For the text-containing cell, return its midpoint in [X, Y] coordinate format. 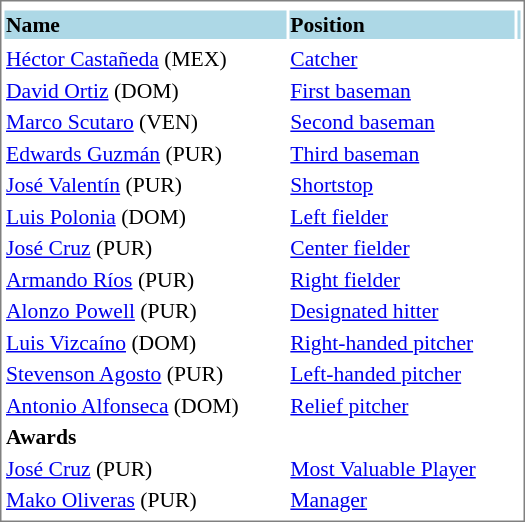
Most Valuable Player [402, 468]
Shortstop [402, 185]
Manager [402, 500]
Right fielder [402, 280]
Designated hitter [402, 311]
Edwards Guzmán (PUR) [144, 154]
Left-handed pitcher [402, 374]
Name [144, 24]
Third baseman [402, 154]
Center fielder [402, 248]
José Valentín (PUR) [144, 185]
Awards [144, 437]
Mako Oliveras (PUR) [144, 500]
Antonio Alfonseca (DOM) [144, 406]
Armando Ríos (PUR) [144, 280]
Second baseman [402, 122]
Catcher [402, 59]
Left fielder [402, 216]
David Ortiz (DOM) [144, 90]
First baseman [402, 90]
Alonzo Powell (PUR) [144, 311]
Relief pitcher [402, 406]
Position [402, 24]
Marco Scutaro (VEN) [144, 122]
Luis Polonia (DOM) [144, 216]
Luis Vizcaíno (DOM) [144, 342]
Héctor Castañeda (MEX) [144, 59]
Stevenson Agosto (PUR) [144, 374]
Right-handed pitcher [402, 342]
